From the cell containing the given text, extract its center point as [X, Y] coordinate. 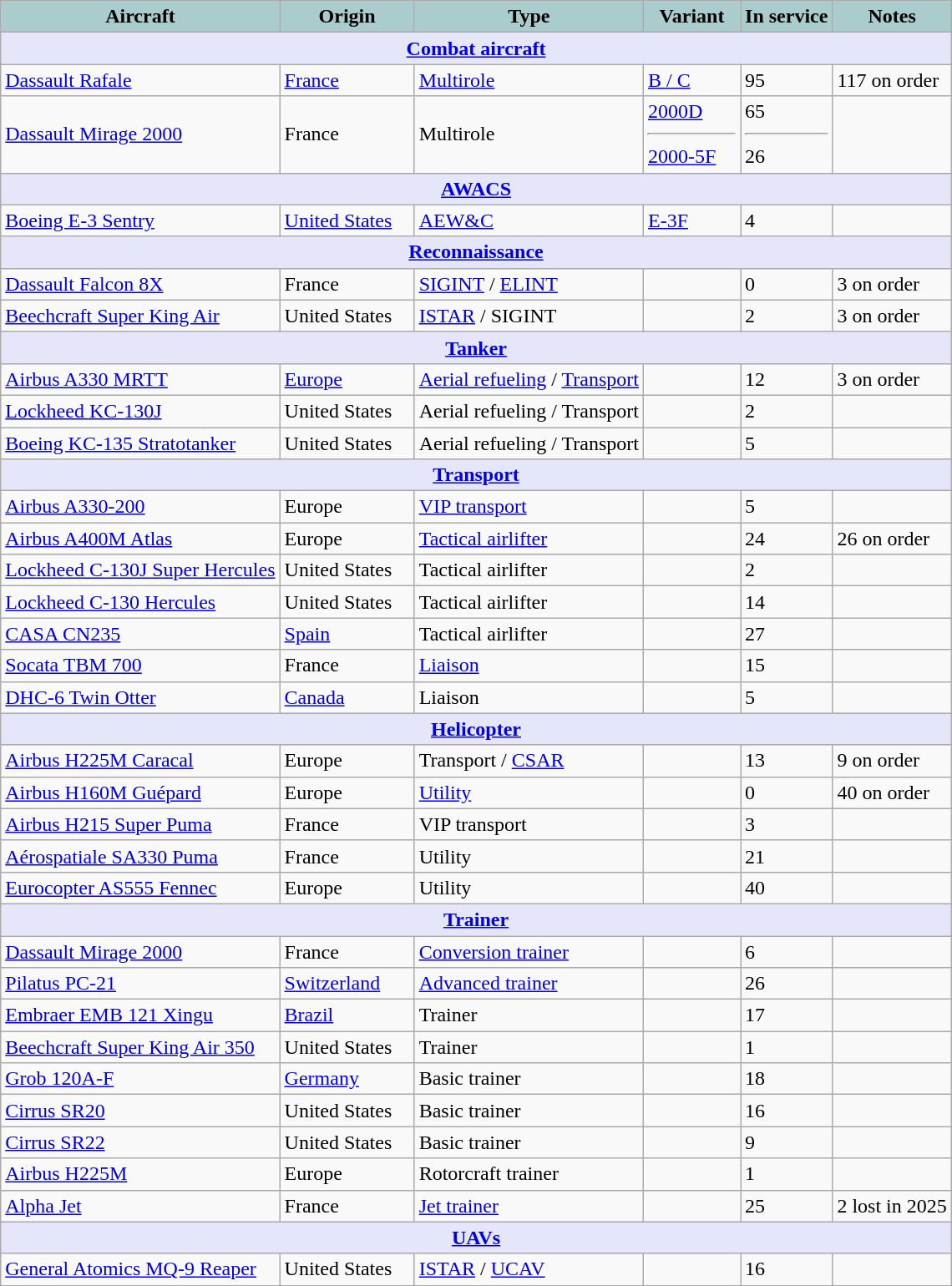
2000D2000-5F [691, 134]
Boeing E-3 Sentry [140, 220]
Canada [347, 697]
Lockheed C-130J Super Hercules [140, 570]
14 [787, 602]
Dassault Rafale [140, 80]
4 [787, 220]
UAVs [476, 1238]
Cirrus SR22 [140, 1142]
Variant [691, 17]
Beechcraft Super King Air [140, 316]
Airbus H215 Super Puma [140, 824]
13 [787, 761]
9 on order [892, 761]
AWACS [476, 189]
Eurocopter AS555 Fennec [140, 888]
25 [787, 1206]
27 [787, 634]
SIGINT / ELINT [529, 284]
Aircraft [140, 17]
18 [787, 1079]
Jet trainer [529, 1206]
Transport / CSAR [529, 761]
24 [787, 539]
Rotorcraft trainer [529, 1174]
Socata TBM 700 [140, 666]
Dassault Falcon 8X [140, 284]
Combat aircraft [476, 48]
Airbus H160M Guépard [140, 792]
AEW&C [529, 220]
Aérospatiale SA330 Puma [140, 856]
Origin [347, 17]
17 [787, 1015]
Boeing KC-135 Stratotanker [140, 443]
Airbus A400M Atlas [140, 539]
Beechcraft Super King Air 350 [140, 1047]
ISTAR / SIGINT [529, 316]
Germany [347, 1079]
Conversion trainer [529, 951]
Grob 120A-F [140, 1079]
E-3F [691, 220]
General Atomics MQ-9 Reaper [140, 1269]
Airbus A330 MRTT [140, 379]
15 [787, 666]
40 [787, 888]
Reconnaissance [476, 252]
40 on order [892, 792]
In service [787, 17]
12 [787, 379]
Notes [892, 17]
95 [787, 80]
21 [787, 856]
Pilatus PC-21 [140, 984]
26 on order [892, 539]
Lockheed KC-130J [140, 411]
Transport [476, 475]
9 [787, 1142]
Advanced trainer [529, 984]
Lockheed C-130 Hercules [140, 602]
Switzerland [347, 984]
Type [529, 17]
Airbus H225M [140, 1174]
ISTAR / UCAV [529, 1269]
3 [787, 824]
DHC-6 Twin Otter [140, 697]
6 [787, 951]
Alpha Jet [140, 1206]
Helicopter [476, 729]
Airbus H225M Caracal [140, 761]
B / C [691, 80]
26 [787, 984]
6526 [787, 134]
Airbus A330-200 [140, 507]
Brazil [347, 1015]
Tanker [476, 347]
117 on order [892, 80]
2 lost in 2025 [892, 1206]
Cirrus SR20 [140, 1111]
Embraer EMB 121 Xingu [140, 1015]
Spain [347, 634]
CASA CN235 [140, 634]
